Return the (X, Y) coordinate for the center point of the cell that contains the specified text.  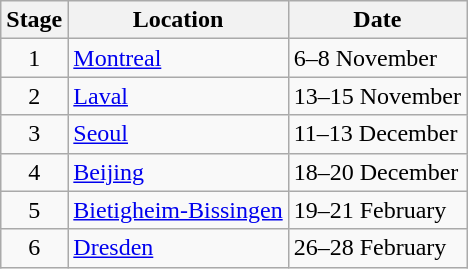
19–21 February (377, 210)
6–8 November (377, 58)
Stage (34, 20)
11–13 December (377, 134)
Beijing (178, 172)
3 (34, 134)
2 (34, 96)
5 (34, 210)
Date (377, 20)
18–20 December (377, 172)
13–15 November (377, 96)
Montreal (178, 58)
Seoul (178, 134)
26–28 February (377, 248)
Location (178, 20)
6 (34, 248)
1 (34, 58)
Bietigheim-Bissingen (178, 210)
Laval (178, 96)
Dresden (178, 248)
4 (34, 172)
